Provide the [x, y] coordinate of the cell's center where the given text is located.  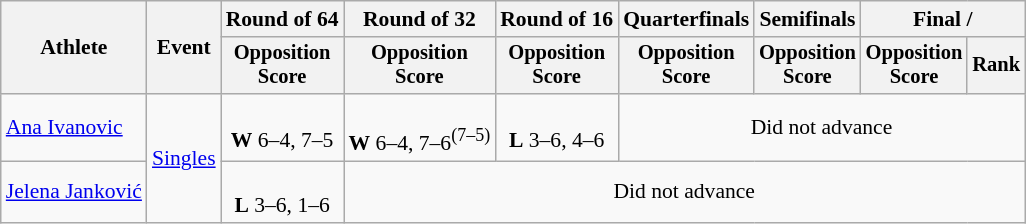
Semifinals [808, 19]
Round of 64 [282, 19]
W 6–4, 7–6(7–5) [420, 128]
Athlete [74, 48]
L 3–6, 4–6 [556, 128]
W 6–4, 7–5 [282, 128]
Ana Ivanovic [74, 128]
Final / [943, 19]
Round of 32 [420, 19]
Event [184, 48]
Rank [996, 66]
Jelena Janković [74, 192]
L 3–6, 1–6 [282, 192]
Quarterfinals [686, 19]
Singles [184, 158]
Round of 16 [556, 19]
